Find where the given text appears and provide that cell's center as (X, Y) coordinate. 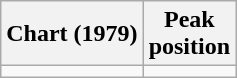
Chart (1979) (72, 34)
Peakposition (189, 34)
